Search for the cell housing the specified text and yield its [x, y] center coordinate. 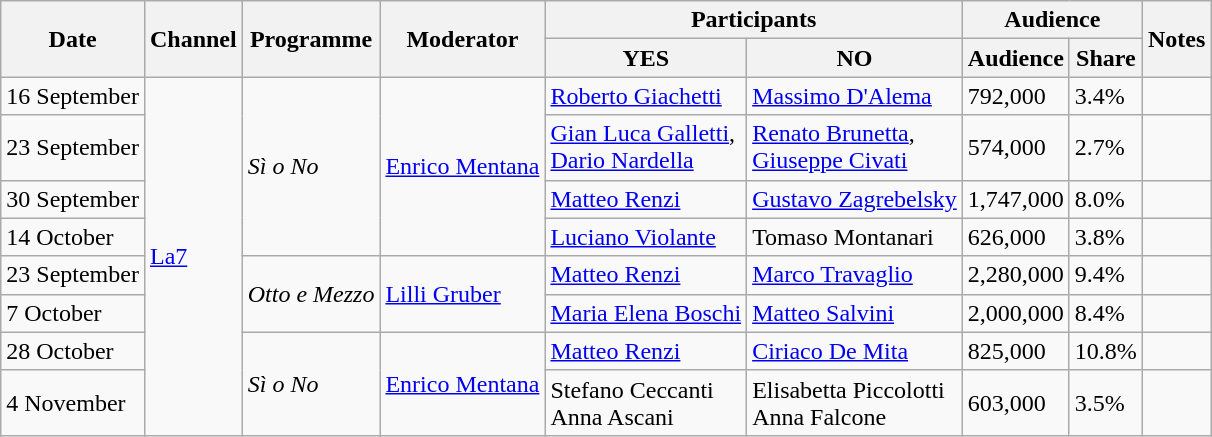
Stefano Ceccanti Anna Ascani [646, 402]
Lilli Gruber [462, 294]
Gustavo Zagrebelsky [855, 199]
16 September [73, 96]
Ciriaco De Mita [855, 351]
28 October [73, 351]
Notes [1176, 39]
9.4% [1106, 275]
792,000 [1016, 96]
YES [646, 58]
Moderator [462, 39]
Elisabetta Piccolotti Anna Falcone [855, 402]
Matteo Salvini [855, 313]
8.0% [1106, 199]
Maria Elena Boschi [646, 313]
Massimo D'Alema [855, 96]
Renato Brunetta,Giuseppe Civati [855, 148]
NO [855, 58]
626,000 [1016, 237]
7 October [73, 313]
10.8% [1106, 351]
2,000,000 [1016, 313]
14 October [73, 237]
Programme [311, 39]
4 November [73, 402]
La7 [193, 256]
Luciano Violante [646, 237]
Gian Luca Galletti,Dario Nardella [646, 148]
Participants [754, 20]
3.4% [1106, 96]
2.7% [1106, 148]
3.5% [1106, 402]
8.4% [1106, 313]
3.8% [1106, 237]
Tomaso Montanari [855, 237]
2,280,000 [1016, 275]
603,000 [1016, 402]
Channel [193, 39]
30 September [73, 199]
Date [73, 39]
Roberto Giachetti [646, 96]
Share [1106, 58]
825,000 [1016, 351]
574,000 [1016, 148]
1,747,000 [1016, 199]
Otto e Mezzo [311, 294]
Marco Travaglio [855, 275]
